From the cell containing the given text, extract its center point as [X, Y] coordinate. 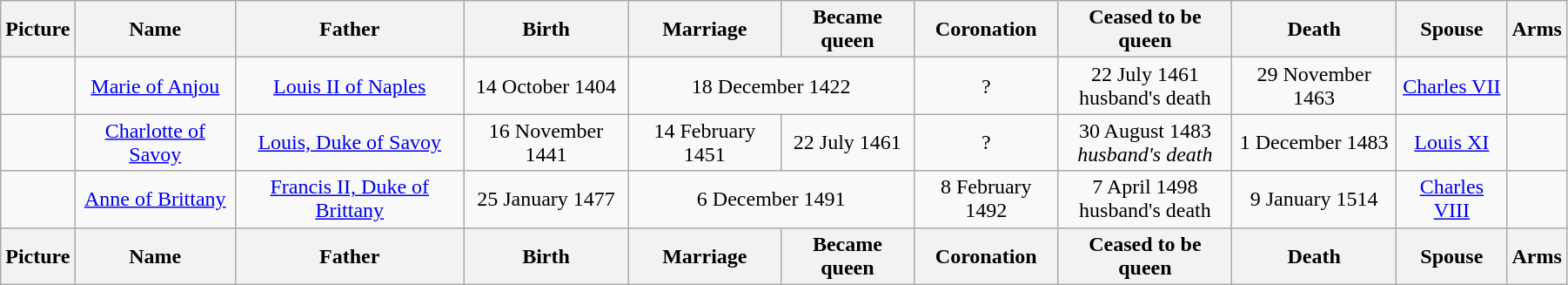
14 February 1451 [705, 143]
Charles VIII [1451, 199]
29 November 1463 [1314, 85]
25 January 1477 [546, 199]
Marie of Anjou [155, 85]
30 August 1483husband's death [1145, 143]
14 October 1404 [546, 85]
Charles VII [1451, 85]
Louis II of Naples [350, 85]
6 December 1491 [771, 199]
9 January 1514 [1314, 199]
Francis II, Duke of Brittany [350, 199]
22 July 1461 [848, 143]
Louis XI [1451, 143]
7 April 1498husband's death [1145, 199]
16 November 1441 [546, 143]
18 December 1422 [771, 85]
Anne of Brittany [155, 199]
22 July 1461husband's death [1145, 85]
Louis, Duke of Savoy [350, 143]
Charlotte of Savoy [155, 143]
8 February 1492 [986, 199]
1 December 1483 [1314, 143]
